Scan for the cell matching the given text and deliver its (X, Y) coordinate at center. 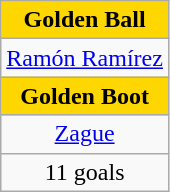
Ramón Ramírez (85, 58)
Golden Ball (85, 20)
Golden Boot (85, 96)
Zague (85, 134)
11 goals (85, 172)
